Return the [X, Y] coordinate for the center point of the cell that contains the specified text.  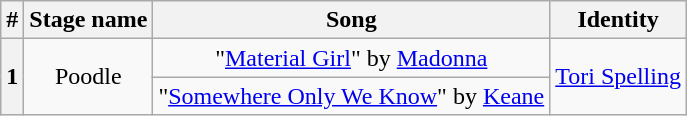
Song [352, 20]
# [12, 20]
"Material Girl" by Madonna [352, 58]
Poodle [88, 77]
Identity [618, 20]
1 [12, 77]
Stage name [88, 20]
Tori Spelling [618, 77]
"Somewhere Only We Know" by Keane [352, 96]
